Scan for the cell matching the given text and deliver its [X, Y] coordinate at center. 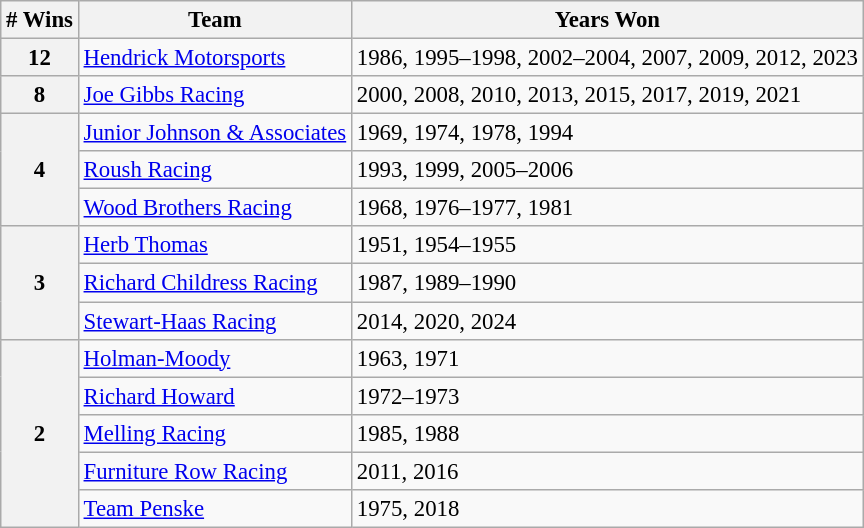
2000, 2008, 2010, 2013, 2015, 2017, 2019, 2021 [607, 95]
12 [40, 58]
1968, 1976–1977, 1981 [607, 208]
2011, 2016 [607, 471]
Hendrick Motorsports [214, 58]
1972–1973 [607, 396]
Richard Childress Racing [214, 283]
2014, 2020, 2024 [607, 321]
Years Won [607, 20]
Team Penske [214, 509]
Furniture Row Racing [214, 471]
Wood Brothers Racing [214, 208]
1987, 1989–1990 [607, 283]
1985, 1988 [607, 433]
1951, 1954–1955 [607, 245]
Stewart-Haas Racing [214, 321]
1975, 2018 [607, 509]
Joe Gibbs Racing [214, 95]
8 [40, 95]
2 [40, 433]
Melling Racing [214, 433]
3 [40, 282]
# Wins [40, 20]
1963, 1971 [607, 358]
1969, 1974, 1978, 1994 [607, 133]
Junior Johnson & Associates [214, 133]
4 [40, 170]
1986, 1995–1998, 2002–2004, 2007, 2009, 2012, 2023 [607, 58]
Richard Howard [214, 396]
Holman-Moody [214, 358]
Roush Racing [214, 170]
Team [214, 20]
Herb Thomas [214, 245]
1993, 1999, 2005–2006 [607, 170]
